For the text-containing cell, return its midpoint in [X, Y] coordinate format. 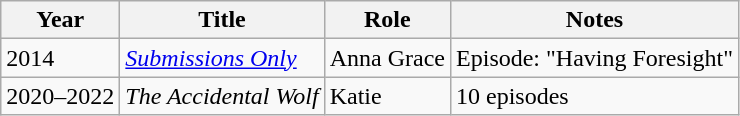
10 episodes [595, 96]
Role [387, 20]
Year [60, 20]
Episode: "Having Foresight" [595, 58]
Notes [595, 20]
2020–2022 [60, 96]
Katie [387, 96]
The Accidental Wolf [222, 96]
Submissions Only [222, 58]
Anna Grace [387, 58]
2014 [60, 58]
Title [222, 20]
